Identify which cell holds the provided text, then report its (X, Y) central coordinate. 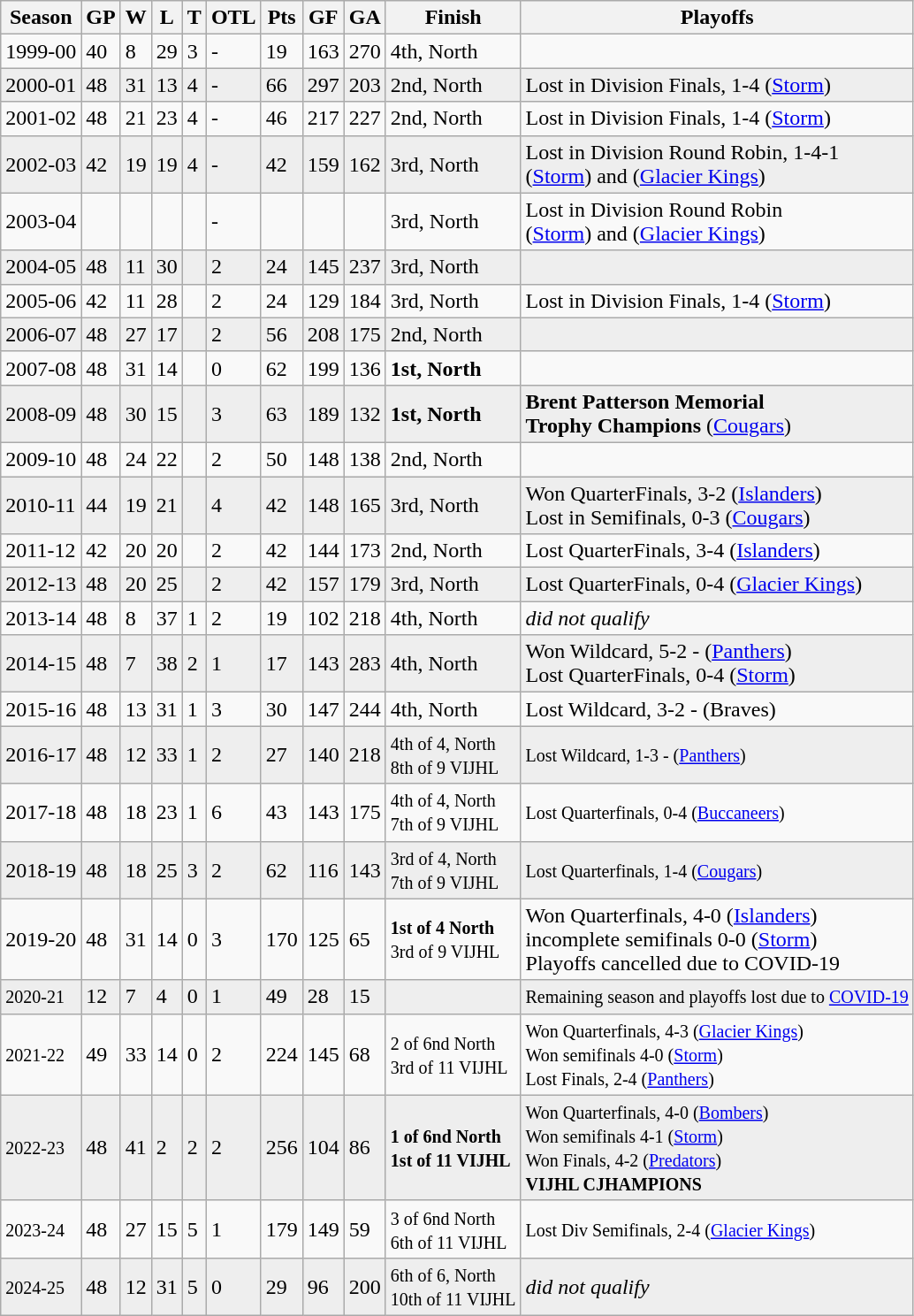
256 (281, 1148)
237 (364, 267)
96 (324, 1286)
159 (324, 164)
Brent Patterson MemorialTrophy Champions (Cougars) (717, 414)
68 (364, 1054)
184 (364, 301)
OTL (233, 18)
50 (281, 459)
2001-02 (41, 119)
Lost Quarterfinals, 0-4 (Buccaneers) (717, 812)
227 (364, 119)
37 (166, 618)
Lost QuarterFinals, 0-4 (Glacier Kings) (717, 585)
283 (364, 663)
173 (364, 551)
2013-14 (41, 618)
1 of 6nd North1st of 11 VIJHL (453, 1148)
Season (41, 18)
W (136, 18)
199 (324, 368)
2004-05 (41, 267)
2015-16 (41, 709)
Lost Wildcard, 1-3 - (Panthers) (717, 755)
2012-13 (41, 585)
2010-11 (41, 504)
GA (364, 18)
Finish (453, 18)
59 (364, 1229)
2016-17 (41, 755)
Pts (281, 18)
GF (324, 18)
140 (324, 755)
Remaining season and playoffs lost due to COVID-19 (717, 997)
2020-21 (41, 997)
165 (364, 504)
163 (324, 51)
125 (324, 939)
2021-22 (41, 1054)
102 (324, 618)
149 (324, 1229)
138 (364, 459)
136 (364, 368)
147 (324, 709)
56 (281, 334)
129 (324, 301)
41 (136, 1148)
Lost QuarterFinals, 3-4 (Islanders) (717, 551)
1999-00 (41, 51)
L (166, 18)
T (194, 18)
Lost in Division Round Robin (Storm) and (Glacier Kings) (717, 221)
162 (364, 164)
2018-19 (41, 870)
2014-15 (41, 663)
104 (324, 1148)
2007-08 (41, 368)
2002-03 (41, 164)
38 (166, 663)
Won Quarterfinals, 4-0 (Bombers)Won semifinals 4-1 (Storm)Won Finals, 4-2 (Predators)VIJHL CJHAMPIONS (717, 1148)
Lost Div Semifinals, 2-4 (Glacier Kings) (717, 1229)
116 (324, 870)
3 of 6nd North6th of 11 VIJHL (453, 1229)
44 (101, 504)
2006-07 (41, 334)
6 (233, 812)
GP (101, 18)
297 (324, 85)
132 (364, 414)
2017-18 (41, 812)
144 (324, 551)
170 (281, 939)
2019-20 (41, 939)
2000-01 (41, 85)
4th of 4, North7th of 9 VIJHL (453, 812)
22 (166, 459)
Playoffs (717, 18)
2011-12 (41, 551)
189 (324, 414)
2 of 6nd North3rd of 11 VIJHL (453, 1054)
63 (281, 414)
4th of 4, North8th of 9 VIJHL (453, 755)
43 (281, 812)
40 (101, 51)
157 (324, 585)
Won Wildcard, 5-2 - (Panthers)Lost QuarterFinals, 0-4 (Storm) (717, 663)
Lost Quarterfinals, 1-4 (Cougars) (717, 870)
2003-04 (41, 221)
Lost Wildcard, 3-2 - (Braves) (717, 709)
200 (364, 1286)
208 (324, 334)
270 (364, 51)
Won Quarterfinals, 4-3 (Glacier Kings)Won semifinals 4-0 (Storm)Lost Finals, 2-4 (Panthers) (717, 1054)
244 (364, 709)
66 (281, 85)
6th of 6, North10th of 11 VIJHL (453, 1286)
3rd of 4, North7th of 9 VIJHL (453, 870)
224 (281, 1054)
2024-25 (41, 1286)
2005-06 (41, 301)
Won QuarterFinals, 3-2 (Islanders)Lost in Semifinals, 0-3 (Cougars) (717, 504)
65 (364, 939)
1st of 4 North3rd of 9 VIJHL (453, 939)
203 (364, 85)
2008-09 (41, 414)
Won Quarterfinals, 4-0 (Islanders)incomplete semifinals 0-0 (Storm)Playoffs cancelled due to COVID-19 (717, 939)
2022-23 (41, 1148)
217 (324, 119)
2023-24 (41, 1229)
2009-10 (41, 459)
Lost in Division Round Robin, 1-4-1 (Storm) and (Glacier Kings) (717, 164)
86 (364, 1148)
46 (281, 119)
